Search for the cell housing the specified text and yield its [x, y] center coordinate. 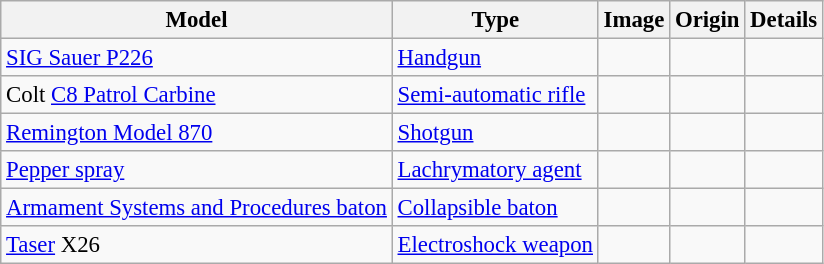
Taser X26 [196, 245]
Shotgun [495, 133]
Remington Model 870 [196, 133]
Semi-automatic rifle [495, 95]
Details [784, 20]
Colt C8 Patrol Carbine [196, 95]
Model [196, 20]
Electroshock weapon [495, 245]
Type [495, 20]
Image [634, 20]
Lachrymatory agent [495, 170]
SIG Sauer P226 [196, 58]
Origin [708, 20]
Collapsible baton [495, 208]
Armament Systems and Procedures baton [196, 208]
Pepper spray [196, 170]
Handgun [495, 58]
